Output the [x, y] coordinate of the center of the cell containing the given text.  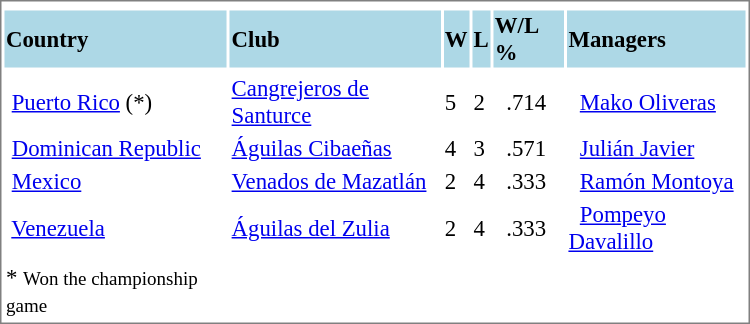
.571 [528, 149]
.714 [528, 102]
Cangrejeros de Santurce [335, 102]
Venados de Mazatlán [335, 181]
Puerto Rico (*) [116, 102]
Ramón Montoya [656, 181]
L [481, 38]
Country [116, 38]
3 [481, 149]
Venezuela [116, 228]
Pompeyo Davalillo [656, 228]
Dominican Republic [116, 149]
Mako Oliveras [656, 102]
Club [335, 38]
5 [456, 102]
* Won the championship game [116, 290]
Managers [656, 38]
Águilas Cibaeñas [335, 149]
W [456, 38]
Julián Javier [656, 149]
Águilas del Zulia [335, 228]
W/L % [528, 38]
Mexico [116, 181]
